For the text-containing cell, return its midpoint in [X, Y] coordinate format. 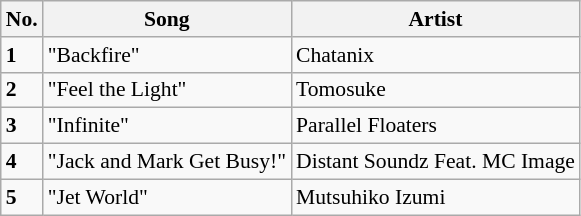
"Backfire" [167, 55]
Artist [436, 19]
Parallel Floaters [436, 126]
3 [22, 126]
No. [22, 19]
5 [22, 197]
Tomosuke [436, 90]
"Jet World" [167, 197]
"Feel the Light" [167, 90]
4 [22, 162]
2 [22, 90]
"Jack and Mark Get Busy!" [167, 162]
"Infinite" [167, 126]
Distant Soundz Feat. MC Image [436, 162]
1 [22, 55]
Song [167, 19]
Mutsuhiko Izumi [436, 197]
Chatanix [436, 55]
